For the text-containing cell, return its midpoint in [x, y] coordinate format. 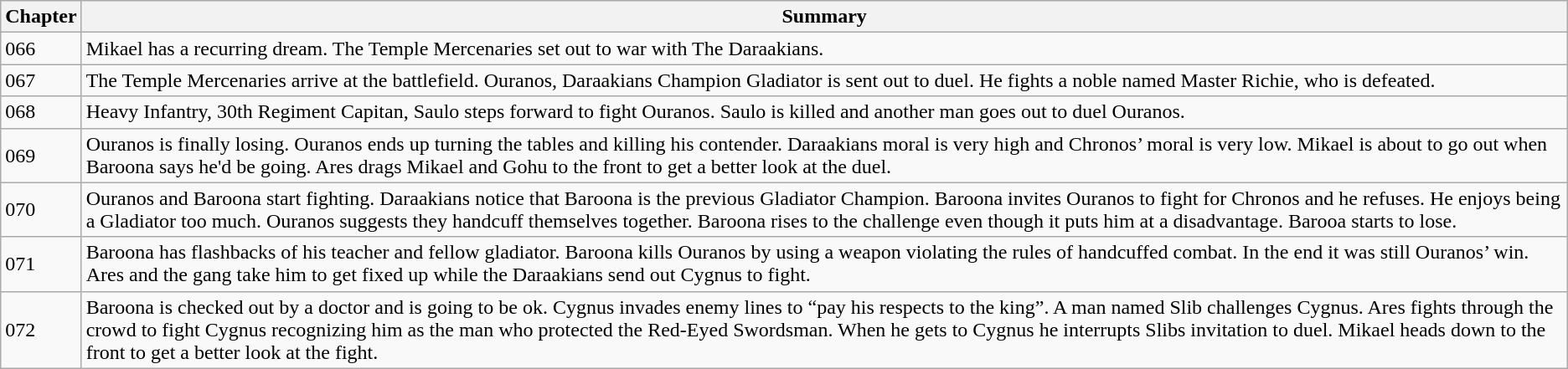
Mikael has a recurring dream. The Temple Mercenaries set out to war with The Daraakians. [824, 49]
071 [41, 264]
Heavy Infantry, 30th Regiment Capitan, Saulo steps forward to fight Ouranos. Saulo is killed and another man goes out to duel Ouranos. [824, 112]
Chapter [41, 17]
066 [41, 49]
072 [41, 330]
Summary [824, 17]
068 [41, 112]
067 [41, 80]
070 [41, 209]
069 [41, 156]
